Provide the [X, Y] coordinate of the cell's center where the given text is located.  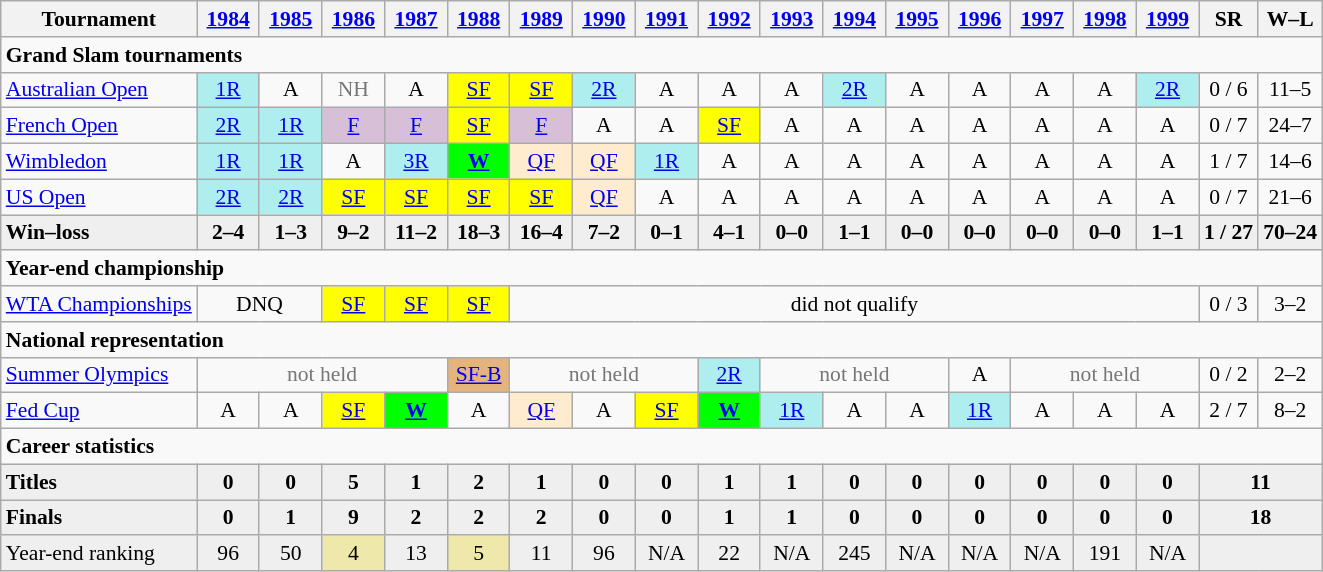
WTA Championships [99, 304]
3R [416, 162]
11–5 [1290, 90]
13 [416, 554]
11–2 [416, 233]
DNQ [260, 304]
1998 [1106, 19]
did not qualify [854, 304]
Finals [99, 518]
French Open [99, 126]
21–6 [1290, 197]
22 [730, 554]
1985 [290, 19]
1993 [792, 19]
18–3 [478, 233]
3–2 [1290, 304]
0 / 3 [1228, 304]
9–2 [354, 233]
1999 [1168, 19]
1986 [354, 19]
0–1 [666, 233]
W–L [1290, 19]
2–2 [1290, 375]
0 / 6 [1228, 90]
8–2 [1290, 411]
National representation [662, 340]
Win–loss [99, 233]
4 [354, 554]
16–4 [542, 233]
1990 [604, 19]
Tournament [99, 19]
1989 [542, 19]
Summer Olympics [99, 375]
Australian Open [99, 90]
1 / 27 [1228, 233]
Fed Cup [99, 411]
1988 [478, 19]
18 [1260, 518]
1 / 7 [1228, 162]
7–2 [604, 233]
245 [854, 554]
0 / 2 [1228, 375]
9 [354, 518]
2–4 [228, 233]
1987 [416, 19]
1996 [980, 19]
Grand Slam tournaments [662, 55]
24–7 [1290, 126]
US Open [99, 197]
1992 [730, 19]
NH [354, 90]
70–24 [1290, 233]
1984 [228, 19]
1995 [918, 19]
Year-end ranking [99, 554]
SF-B [478, 375]
Career statistics [662, 447]
50 [290, 554]
1997 [1042, 19]
4–1 [730, 233]
2 / 7 [1228, 411]
1–3 [290, 233]
SR [1228, 19]
Year-end championship [662, 269]
191 [1106, 554]
Wimbledon [99, 162]
1991 [666, 19]
1994 [854, 19]
Titles [99, 482]
14–6 [1290, 162]
